Provide the [x, y] coordinate of the cell's center where the given text is located.  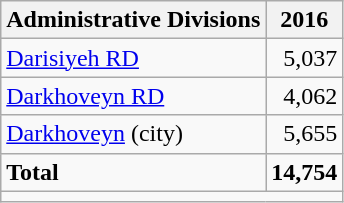
4,062 [304, 96]
Administrative Divisions [134, 20]
Darkhoveyn RD [134, 96]
5,655 [304, 134]
2016 [304, 20]
Darkhoveyn (city) [134, 134]
5,037 [304, 58]
Total [134, 172]
14,754 [304, 172]
Darisiyeh RD [134, 58]
